Identify which cell holds the provided text, then report its [X, Y] central coordinate. 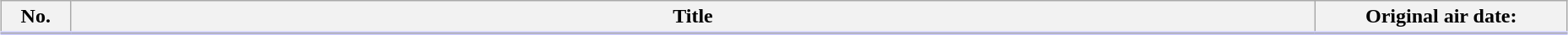
No. [35, 17]
Original air date: [1441, 17]
Title [693, 17]
